Provide the (x, y) coordinate of the cell's center where the given text is located.  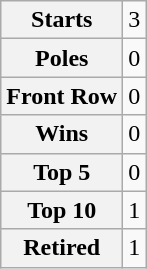
Front Row (62, 96)
Wins (62, 134)
Retired (62, 248)
Top 5 (62, 172)
Starts (62, 20)
3 (134, 20)
Top 10 (62, 210)
Poles (62, 58)
